Return (X, Y) of the center of cell containing provided text 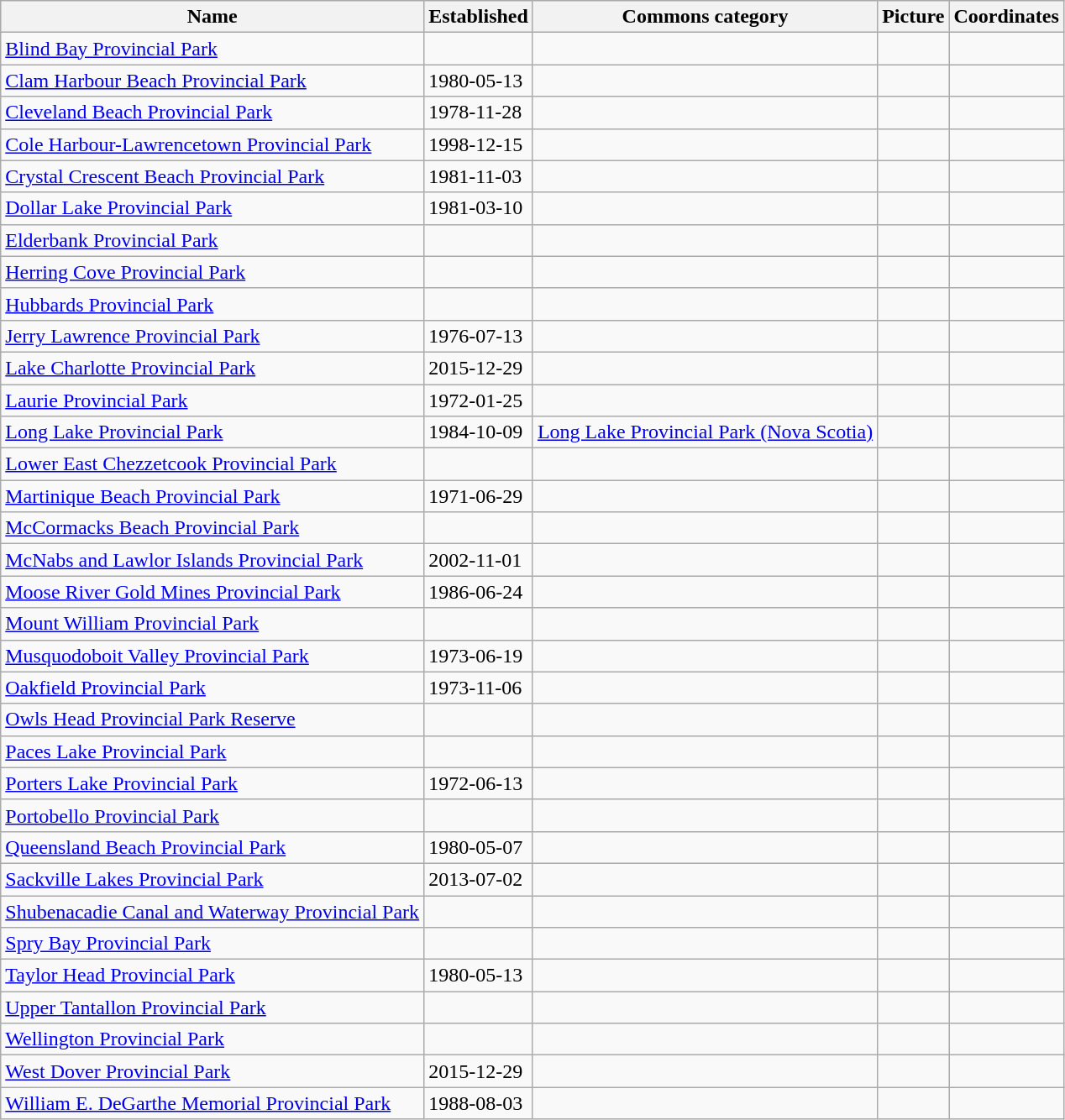
Hubbards Provincial Park (212, 304)
1980-05-07 (479, 847)
Upper Tantallon Provincial Park (212, 1007)
Cleveland Beach Provincial Park (212, 113)
1972-06-13 (479, 783)
Commons category (705, 17)
Taylor Head Provincial Park (212, 976)
Blind Bay Provincial Park (212, 49)
Porters Lake Provincial Park (212, 783)
Herring Cove Provincial Park (212, 272)
Cole Harbour-Lawrencetown Provincial Park (212, 144)
1981-11-03 (479, 176)
Wellington Provincial Park (212, 1039)
Queensland Beach Provincial Park (212, 847)
1998-12-15 (479, 144)
Portobello Provincial Park (212, 815)
1972-01-25 (479, 400)
Laurie Provincial Park (212, 400)
Lower East Chezzetcook Provincial Park (212, 464)
Long Lake Provincial Park (212, 432)
Name (212, 17)
1973-11-06 (479, 688)
McCormacks Beach Provincial Park (212, 528)
Musquodoboit Valley Provincial Park (212, 656)
Clam Harbour Beach Provincial Park (212, 81)
Shubenacadie Canal and Waterway Provincial Park (212, 911)
Established (479, 17)
Oakfield Provincial Park (212, 688)
Owls Head Provincial Park Reserve (212, 720)
1973-06-19 (479, 656)
Sackville Lakes Provincial Park (212, 879)
2002-11-01 (479, 560)
Crystal Crescent Beach Provincial Park (212, 176)
1986-06-24 (479, 592)
Martinique Beach Provincial Park (212, 496)
Spry Bay Provincial Park (212, 944)
Paces Lake Provincial Park (212, 751)
Jerry Lawrence Provincial Park (212, 336)
Elderbank Provincial Park (212, 240)
1984-10-09 (479, 432)
West Dover Provincial Park (212, 1071)
Long Lake Provincial Park (Nova Scotia) (705, 432)
1981-03-10 (479, 208)
2013-07-02 (479, 879)
1978-11-28 (479, 113)
Moose River Gold Mines Provincial Park (212, 592)
Coordinates (1006, 17)
1976-07-13 (479, 336)
1971-06-29 (479, 496)
Lake Charlotte Provincial Park (212, 368)
Dollar Lake Provincial Park (212, 208)
McNabs and Lawlor Islands Provincial Park (212, 560)
Mount William Provincial Park (212, 624)
William E. DeGarthe Memorial Provincial Park (212, 1103)
1988-08-03 (479, 1103)
Picture (914, 17)
